Identify which cell holds the provided text, then report its (x, y) central coordinate. 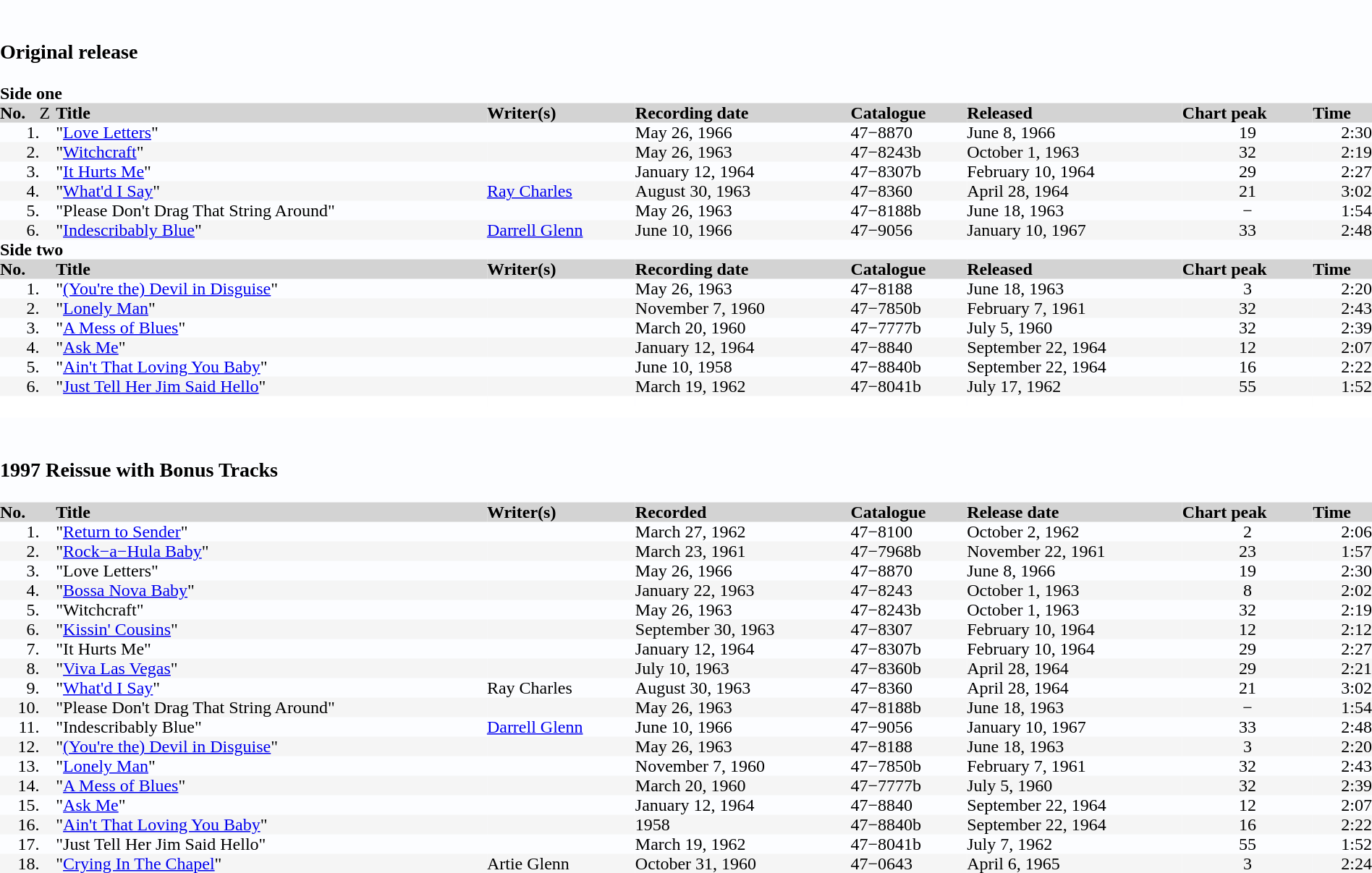
2:06 (1342, 531)
7. (20, 648)
Original release (686, 42)
2 (1248, 531)
Side one (686, 94)
"Kissin' Cousins" (271, 629)
Side two (686, 250)
47−8100 (909, 531)
Recorded (743, 512)
18. (20, 864)
"Rock−a−Hula Baby" (271, 551)
Artie Glenn (562, 864)
"Crying In The Chapel" (271, 864)
April 6, 1965 (1075, 864)
10. (20, 707)
11. (20, 726)
January 22, 1963 (743, 590)
June 10, 1958 (743, 367)
2:24 (1342, 864)
9. (20, 687)
47−8360b (909, 668)
July 17, 1962 (1075, 392)
July 7, 1962 (1075, 843)
23 (1248, 551)
12. (20, 746)
October 2, 1962 (1075, 531)
2:02 (1342, 590)
"Bossa Nova Baby" (271, 590)
47−0643 (909, 864)
Z (48, 113)
13. (20, 765)
47−8307 (909, 629)
1958 (743, 825)
47−8243 (909, 590)
2:21 (1342, 668)
July 10, 1963 (743, 668)
8 (1248, 590)
2:12 (1342, 629)
1:57 (1342, 551)
16. (20, 825)
March 27, 1962 (743, 531)
"Return to Sender" (271, 531)
September 30, 1963 (743, 629)
47−7968b (909, 551)
Release date (1075, 512)
March 23, 1961 (743, 551)
November 22, 1961 (1075, 551)
October 31, 1960 (743, 864)
17. (20, 843)
8. (20, 668)
14. (20, 785)
15. (20, 804)
"Viva Las Vegas" (271, 668)
1997 Reissue with Bonus Tracks (686, 454)
